Return (X, Y) of the center of cell containing provided text 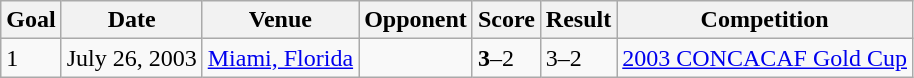
Goal (31, 20)
Result (578, 20)
Venue (280, 20)
Opponent (416, 20)
Score (506, 20)
Date (132, 20)
Miami, Florida (280, 58)
Competition (765, 20)
2003 CONCACAF Gold Cup (765, 58)
1 (31, 58)
July 26, 2003 (132, 58)
